Output the [X, Y] coordinate of the center of the cell containing the given text.  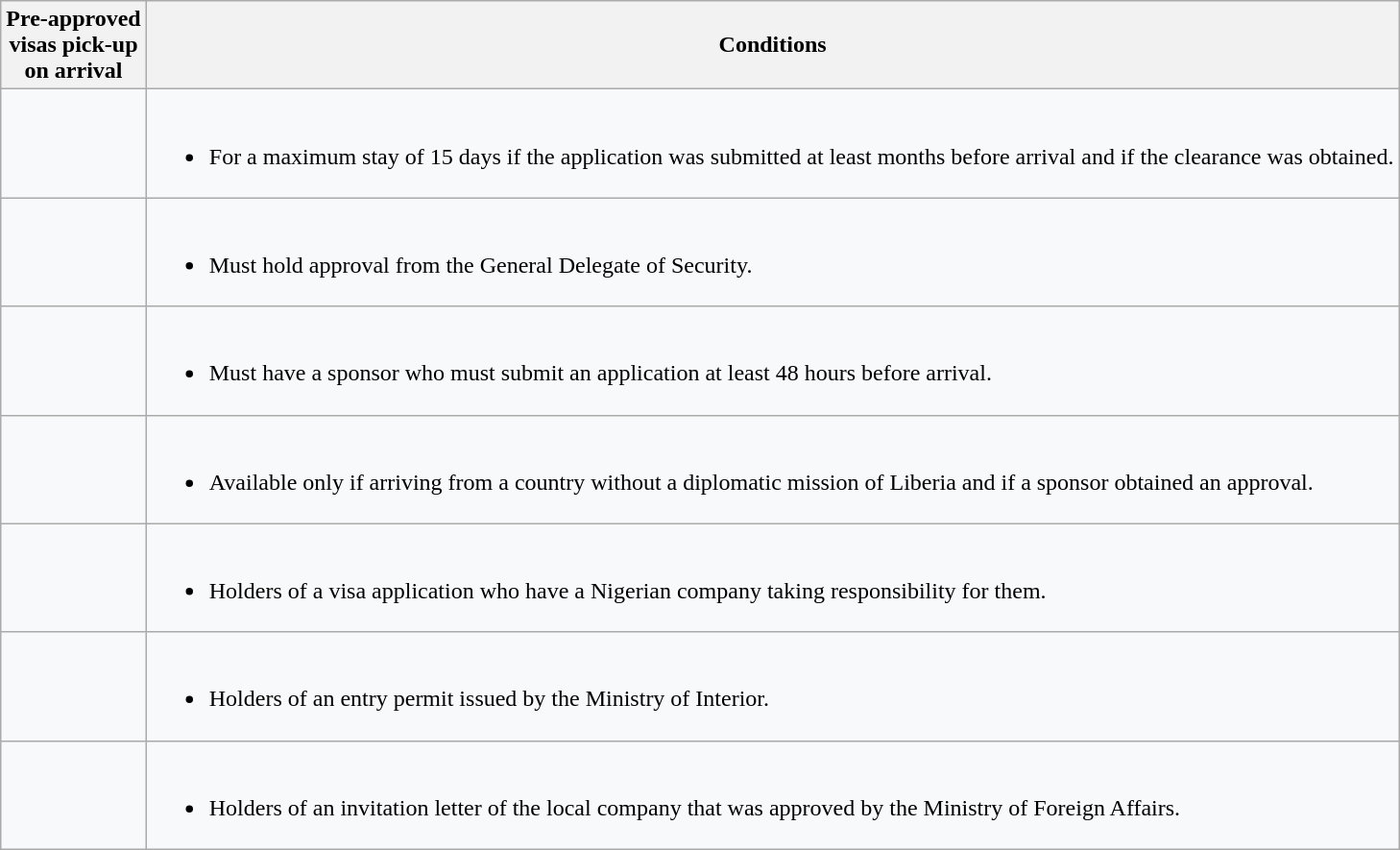
For a maximum stay of 15 days if the application was submitted at least months before arrival and if the clearance was obtained. [772, 144]
Must have a sponsor who must submit an application at least 48 hours before arrival. [772, 361]
Holders of an entry permit issued by the Ministry of Interior. [772, 686]
Pre-approvedvisas pick-upon arrival [74, 45]
Holders of an invitation letter of the local company that was approved by the Ministry of Foreign Affairs. [772, 795]
Must hold approval from the General Delegate of Security. [772, 252]
Holders of a visa application who have a Nigerian company taking responsibility for them. [772, 578]
Conditions [772, 45]
Available only if arriving from a country without a diplomatic mission of Liberia and if a sponsor obtained an approval. [772, 469]
